From the cell containing the given text, extract its center point as (x, y) coordinate. 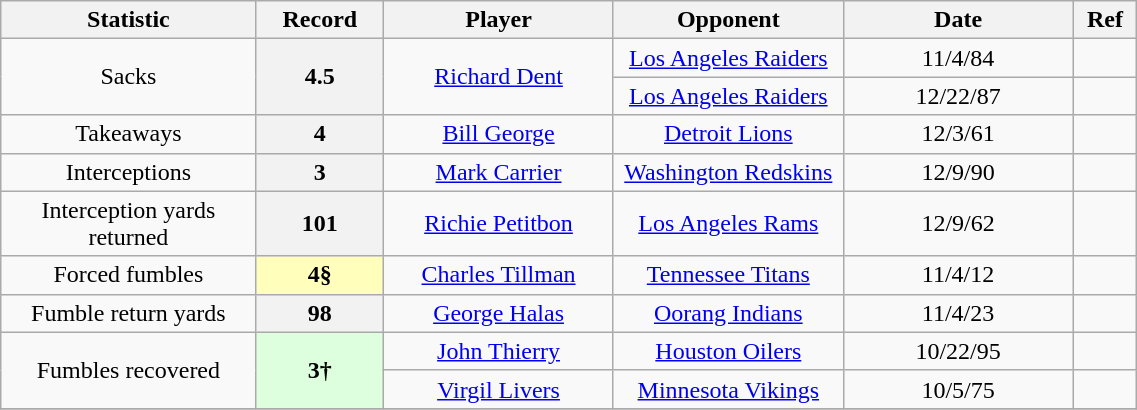
Interception yards returned (128, 224)
11/4/23 (958, 313)
4§ (320, 275)
12/9/62 (958, 224)
John Thierry (499, 351)
10/22/95 (958, 351)
Record (320, 20)
Detroit Lions (728, 134)
Date (958, 20)
11/4/84 (958, 58)
Takeaways (128, 134)
Interceptions (128, 172)
Houston Oilers (728, 351)
Richard Dent (499, 77)
Washington Redskins (728, 172)
11/4/12 (958, 275)
Fumbles recovered (128, 370)
Oorang Indians (728, 313)
Mark Carrier (499, 172)
Sacks (128, 77)
101 (320, 224)
Bill George (499, 134)
Tennessee Titans (728, 275)
Los Angeles Rams (728, 224)
12/9/90 (958, 172)
George Halas (499, 313)
Charles Tillman (499, 275)
98 (320, 313)
4 (320, 134)
Richie Petitbon (499, 224)
12/22/87 (958, 96)
Ref (1105, 20)
4.5 (320, 77)
Forced fumbles (128, 275)
Statistic (128, 20)
Virgil Livers (499, 389)
12/3/61 (958, 134)
10/5/75 (958, 389)
Minnesota Vikings (728, 389)
3 (320, 172)
Opponent (728, 20)
Player (499, 20)
Fumble return yards (128, 313)
3† (320, 370)
